Extract the [x, y] coordinate from the center of the cell holding the provided text.  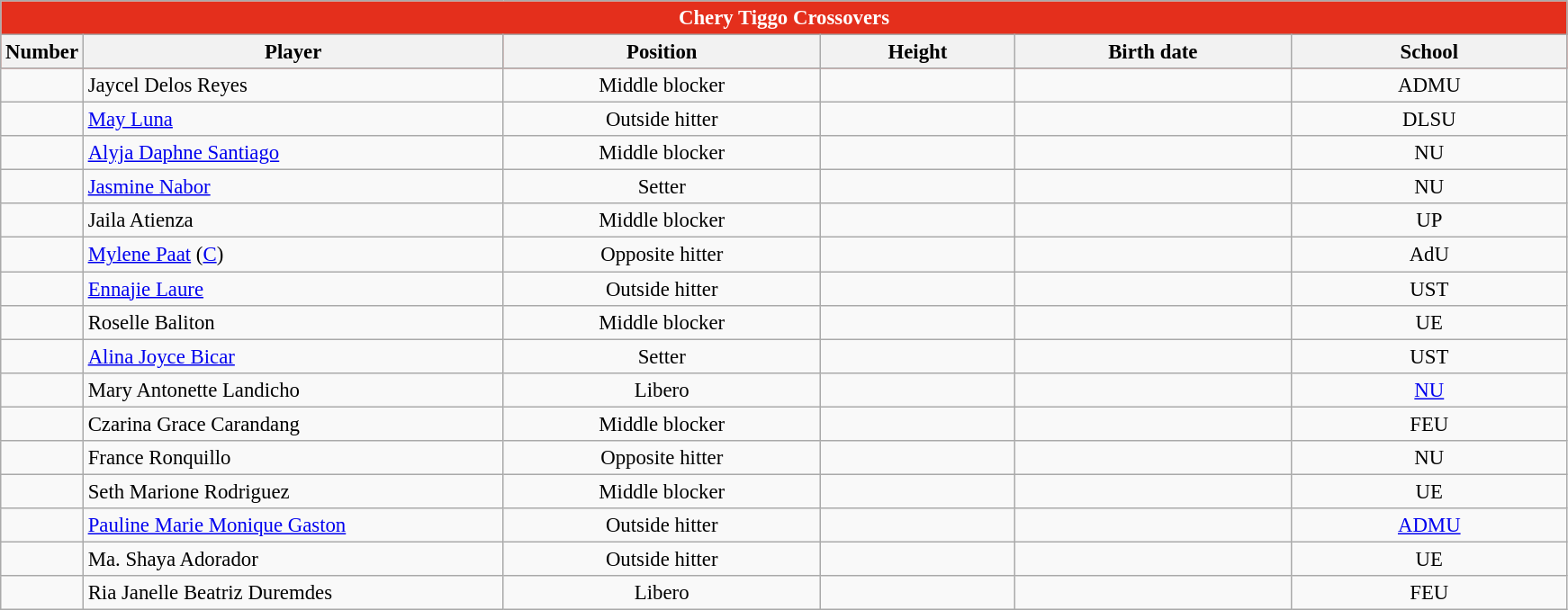
Number [42, 52]
May Luna [293, 120]
Mary Antonette Landicho [293, 390]
Pauline Marie Monique Gaston [293, 525]
Mylene Paat (C) [293, 255]
Jaycel Delos Reyes [293, 85]
France Ronquillo [293, 458]
Alina Joyce Bicar [293, 356]
Ria Janelle Beatriz Duremdes [293, 593]
Czarina Grace Carandang [293, 424]
Jaila Atienza [293, 220]
Chery Tiggo Crossovers [785, 18]
Position [662, 52]
Jasmine Nabor [293, 187]
Ma. Shaya Adorador [293, 559]
Alyja Daphne Santiago [293, 153]
Player [293, 52]
DLSU [1429, 120]
Height [918, 52]
Birth date [1152, 52]
School [1429, 52]
AdU [1429, 255]
Seth Marione Rodriguez [293, 491]
UP [1429, 220]
Ennajie Laure [293, 289]
Roselle Baliton [293, 322]
